Provide the (X, Y) coordinate of the cell's center where the given text is located.  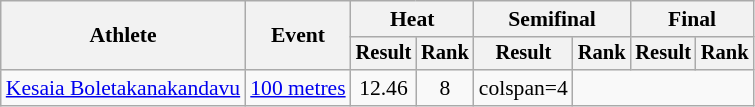
colspan=4 (524, 88)
12.46 (384, 88)
Event (298, 36)
Semifinal (552, 19)
Final (692, 19)
Heat (412, 19)
100 metres (298, 88)
Kesaia Boletakanakandavu (123, 88)
Athlete (123, 36)
8 (445, 88)
